Output the (X, Y) coordinate of the center of the cell containing the given text.  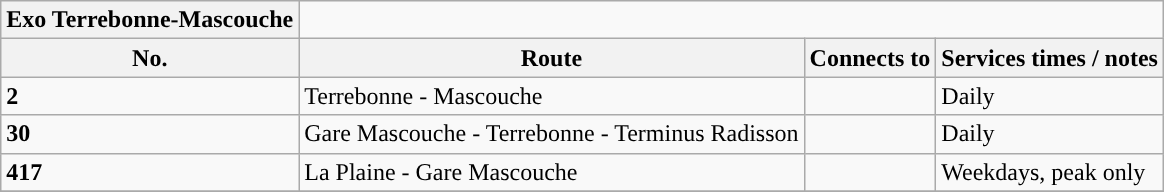
La Plaine - Gare Mascouche (552, 172)
Gare Mascouche - Terrebonne - Terminus Radisson (552, 134)
Connects to (870, 58)
No. (150, 58)
Exo Terrebonne-Mascouche (150, 20)
30 (150, 134)
Terrebonne - Mascouche (552, 96)
Weekdays, peak only (1050, 172)
2 (150, 96)
Services times / notes (1050, 58)
417 (150, 172)
Route (552, 58)
